Pinpoint the cell where the given text exists, returning its (x, y) midpoint coordinate. 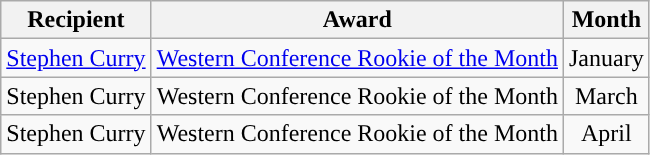
April (606, 134)
Award (357, 20)
Recipient (76, 20)
Month (606, 20)
March (606, 96)
January (606, 58)
